Scan for the cell matching the given text and deliver its [X, Y] coordinate at center. 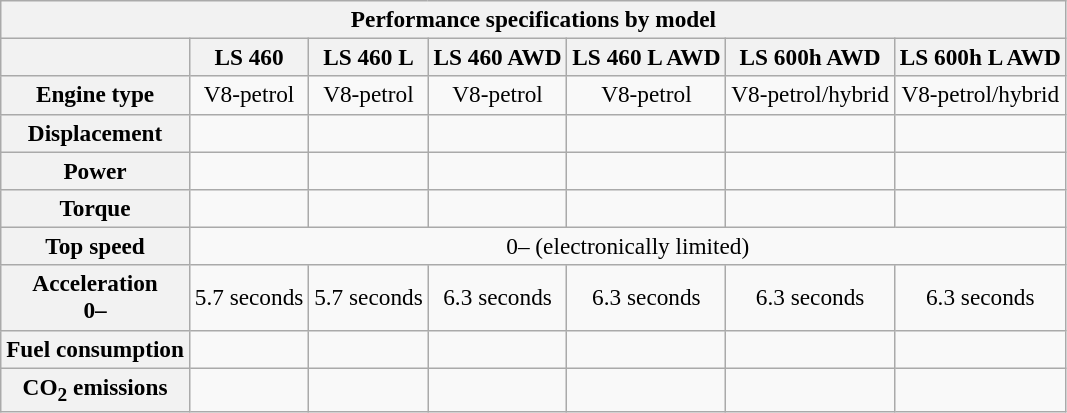
LS 600h L AWD [980, 57]
Top speed [96, 246]
LS 600h AWD [810, 57]
Performance specifications by model [534, 19]
Power [96, 170]
LS 460 AWD [498, 57]
CO2 emissions [96, 389]
Displacement [96, 133]
Engine type [96, 95]
Fuel consumption [96, 349]
LS 460 [248, 57]
Torque [96, 208]
LS 460 L [368, 57]
Acceleration0– [96, 298]
LS 460 L AWD [646, 57]
0– (electronically limited) [628, 246]
